Scan for the cell matching the given text and deliver its [x, y] coordinate at center. 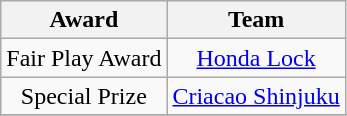
Honda Lock [256, 58]
Award [84, 20]
Special Prize [84, 96]
Criacao Shinjuku [256, 96]
Fair Play Award [84, 58]
Team [256, 20]
